Return the [X, Y] coordinate for the center point of the cell that contains the specified text.  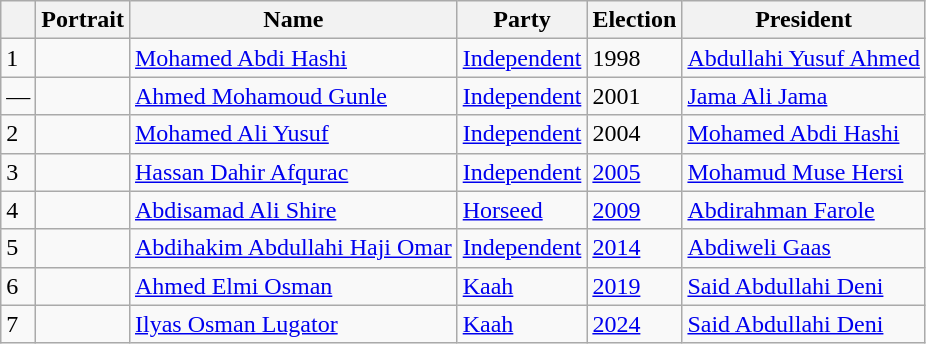
2005 [634, 172]
2 [18, 134]
3 [18, 172]
Election [634, 20]
Hassan Dahir Afqurac [293, 172]
President [804, 20]
Abdullahi Yusuf Ahmed [804, 58]
Mohamud Muse Hersi [804, 172]
1 [18, 58]
Party [522, 20]
Abdirahman Farole [804, 210]
Abdisamad Ali Shire [293, 210]
Portrait [83, 20]
Ahmed Mohamoud Gunle [293, 96]
4 [18, 210]
6 [18, 286]
2001 [634, 96]
5 [18, 248]
Ilyas Osman Lugator [293, 324]
2014 [634, 248]
Ahmed Elmi Osman [293, 286]
Abdiweli Gaas [804, 248]
2024 [634, 324]
Name [293, 20]
2009 [634, 210]
1998 [634, 58]
2019 [634, 286]
Mohamed Ali Yusuf [293, 134]
Jama Ali Jama [804, 96]
Abdihakim Abdullahi Haji Omar [293, 248]
2004 [634, 134]
7 [18, 324]
Horseed [522, 210]
— [18, 96]
